Detect which cell encompasses the target text, then output its (x, y) center coordinate. 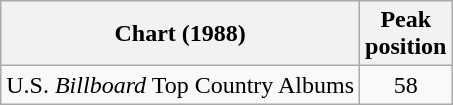
U.S. Billboard Top Country Albums (180, 85)
Peakposition (406, 34)
Chart (1988) (180, 34)
58 (406, 85)
